Identify which cell holds the provided text, then report its (x, y) central coordinate. 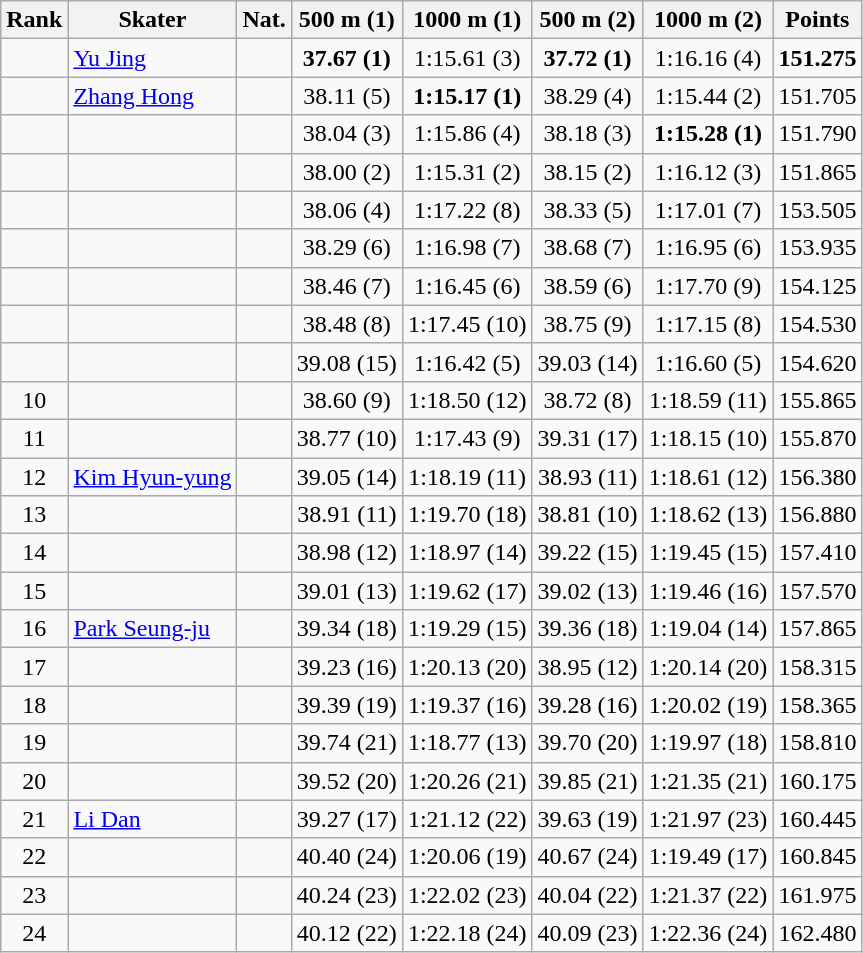
39.74 (21) (346, 743)
157.865 (818, 629)
38.04 (3) (346, 134)
Nat. (264, 20)
1:16.60 (5) (708, 362)
1:21.37 (22) (708, 895)
39.31 (17) (588, 438)
38.11 (5) (346, 96)
39.22 (15) (588, 553)
38.98 (12) (346, 553)
1:19.46 (16) (708, 591)
1:19.45 (15) (708, 553)
20 (34, 781)
24 (34, 933)
37.72 (1) (588, 58)
157.410 (818, 553)
1:19.70 (18) (467, 515)
Li Dan (152, 819)
38.77 (10) (346, 438)
38.60 (9) (346, 400)
39.52 (20) (346, 781)
40.09 (23) (588, 933)
1:17.43 (9) (467, 438)
38.33 (5) (588, 210)
1:16.16 (4) (708, 58)
1:18.15 (10) (708, 438)
Yu Jing (152, 58)
12 (34, 477)
160.445 (818, 819)
160.845 (818, 857)
1:16.45 (6) (467, 286)
40.12 (22) (346, 933)
39.70 (20) (588, 743)
157.570 (818, 591)
38.59 (6) (588, 286)
1:18.61 (12) (708, 477)
38.29 (4) (588, 96)
154.530 (818, 324)
1:15.86 (4) (467, 134)
1:17.15 (8) (708, 324)
39.34 (18) (346, 629)
160.175 (818, 781)
1:16.42 (5) (467, 362)
40.24 (23) (346, 895)
37.67 (1) (346, 58)
1:15.28 (1) (708, 134)
39.23 (16) (346, 667)
1:17.01 (7) (708, 210)
23 (34, 895)
1:19.49 (17) (708, 857)
156.380 (818, 477)
39.02 (13) (588, 591)
14 (34, 553)
1:17.45 (10) (467, 324)
1000 m (2) (708, 20)
1:18.97 (14) (467, 553)
38.95 (12) (588, 667)
40.40 (24) (346, 857)
1:19.62 (17) (467, 591)
158.315 (818, 667)
1:18.77 (13) (467, 743)
500 m (2) (588, 20)
1:18.19 (11) (467, 477)
38.29 (6) (346, 248)
1:17.70 (9) (708, 286)
21 (34, 819)
1:15.17 (1) (467, 96)
39.27 (17) (346, 819)
39.85 (21) (588, 781)
1:20.14 (20) (708, 667)
39.05 (14) (346, 477)
Kim Hyun-yung (152, 477)
155.870 (818, 438)
156.880 (818, 515)
1:20.26 (21) (467, 781)
38.06 (4) (346, 210)
1:21.35 (21) (708, 781)
1:19.97 (18) (708, 743)
15 (34, 591)
1:20.06 (19) (467, 857)
38.75 (9) (588, 324)
1:22.02 (23) (467, 895)
38.48 (8) (346, 324)
16 (34, 629)
38.18 (3) (588, 134)
22 (34, 857)
1:19.04 (14) (708, 629)
1:15.44 (2) (708, 96)
38.91 (11) (346, 515)
1:16.12 (3) (708, 172)
10 (34, 400)
1:21.97 (23) (708, 819)
1:15.61 (3) (467, 58)
151.865 (818, 172)
39.39 (19) (346, 705)
38.15 (2) (588, 172)
38.81 (10) (588, 515)
1:18.50 (12) (467, 400)
38.00 (2) (346, 172)
1000 m (1) (467, 20)
1:22.36 (24) (708, 933)
13 (34, 515)
39.63 (19) (588, 819)
153.935 (818, 248)
1:21.12 (22) (467, 819)
151.275 (818, 58)
1:19.29 (15) (467, 629)
38.72 (8) (588, 400)
17 (34, 667)
40.04 (22) (588, 895)
161.975 (818, 895)
1:22.18 (24) (467, 933)
39.36 (18) (588, 629)
154.125 (818, 286)
1:19.37 (16) (467, 705)
38.93 (11) (588, 477)
1:17.22 (8) (467, 210)
158.810 (818, 743)
19 (34, 743)
39.28 (16) (588, 705)
151.705 (818, 96)
1:20.02 (19) (708, 705)
1:16.98 (7) (467, 248)
38.68 (7) (588, 248)
Skater (152, 20)
1:18.59 (11) (708, 400)
39.08 (15) (346, 362)
500 m (1) (346, 20)
162.480 (818, 933)
11 (34, 438)
1:20.13 (20) (467, 667)
38.46 (7) (346, 286)
158.365 (818, 705)
40.67 (24) (588, 857)
Rank (34, 20)
155.865 (818, 400)
39.01 (13) (346, 591)
1:15.31 (2) (467, 172)
1:16.95 (6) (708, 248)
Zhang Hong (152, 96)
18 (34, 705)
151.790 (818, 134)
1:18.62 (13) (708, 515)
Park Seung-ju (152, 629)
Points (818, 20)
153.505 (818, 210)
154.620 (818, 362)
39.03 (14) (588, 362)
